Search for the cell housing the specified text and yield its (x, y) center coordinate. 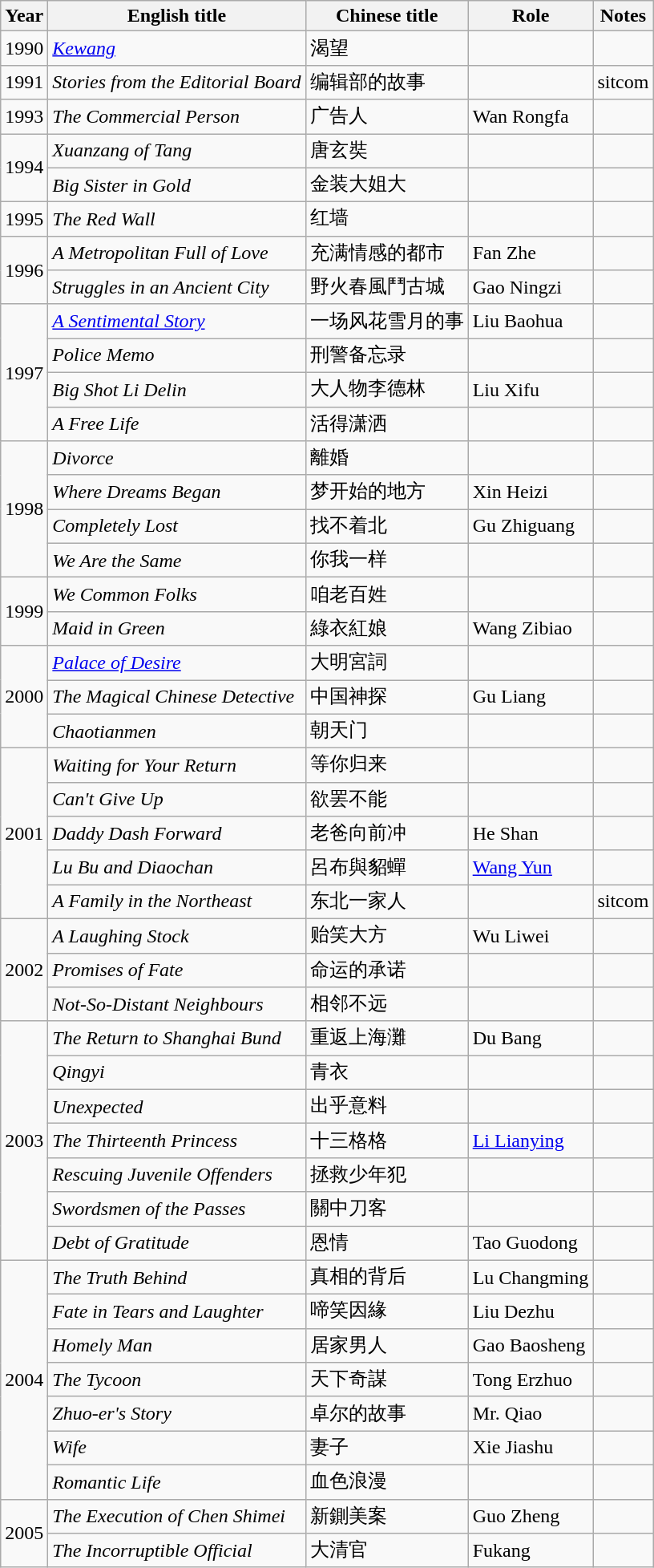
Guo Zheng (531, 1516)
卓尔的故事 (386, 1413)
離婚 (386, 459)
Liu Dezhu (531, 1312)
Rescuing Juvenile Offenders (176, 1174)
He Shan (531, 834)
Chinese title (386, 16)
啼笑因緣 (386, 1312)
妻子 (386, 1448)
Xie Jiashu (531, 1448)
真相的背后 (386, 1277)
青衣 (386, 1073)
刑警备忘录 (386, 356)
咱老百姓 (386, 595)
綠衣紅娘 (386, 629)
Wan Rongfa (531, 117)
A Metropolitan Full of Love (176, 253)
Mr. Qiao (531, 1413)
Xuanzang of Tang (176, 151)
Notes (624, 16)
大人物李德林 (386, 390)
拯救少年犯 (386, 1174)
2003 (24, 1141)
Homely Man (176, 1346)
1994 (24, 167)
Tong Erzhuo (531, 1380)
朝天门 (386, 731)
命运的承诺 (386, 970)
相邻不远 (386, 1004)
1991 (24, 82)
The Red Wall (176, 220)
The Thirteenth Princess (176, 1141)
编辑部的故事 (386, 82)
找不着北 (386, 526)
欲罢不能 (386, 799)
1996 (24, 269)
關中刀客 (386, 1209)
Unexpected (176, 1107)
We Are the Same (176, 560)
Year (24, 16)
十三格格 (386, 1141)
中国神探 (386, 698)
2005 (24, 1534)
English title (176, 16)
1995 (24, 220)
1999 (24, 611)
Wang Zibiao (531, 629)
东北一家人 (386, 901)
Daddy Dash Forward (176, 834)
Not-So-Distant Neighbours (176, 1004)
A Free Life (176, 423)
Liu Xifu (531, 390)
呂布與貂蟬 (386, 868)
Promises of Fate (176, 970)
Palace of Desire (176, 662)
一场风花雪月的事 (386, 321)
血色浪漫 (386, 1482)
Maid in Green (176, 629)
The Tycoon (176, 1380)
Lu Changming (531, 1277)
Big Shot Li Delin (176, 390)
Can't Give Up (176, 799)
等你归来 (386, 765)
居家男人 (386, 1346)
Li Lianying (531, 1141)
重返上海灘 (386, 1038)
恩情 (386, 1243)
充满情感的都市 (386, 253)
Tao Guodong (531, 1243)
Wang Yun (531, 868)
大明宮詞 (386, 662)
The Return to Shanghai Bund (176, 1038)
2004 (24, 1380)
活得潇洒 (386, 423)
Big Sister in Gold (176, 184)
大清官 (386, 1551)
Fan Zhe (531, 253)
The Commercial Person (176, 117)
The Incorruptible Official (176, 1551)
金装大姐大 (386, 184)
Completely Lost (176, 526)
贻笑大方 (386, 935)
Gu Zhiguang (531, 526)
1998 (24, 509)
天下奇謀 (386, 1380)
Zhuo-er's Story (176, 1413)
出乎意料 (386, 1107)
Chaotianmen (176, 731)
你我一样 (386, 560)
老爸向前冲 (386, 834)
Waiting for Your Return (176, 765)
Struggles in an Ancient City (176, 287)
梦开始的地方 (386, 492)
Lu Bu and Diaochan (176, 868)
1997 (24, 372)
A Sentimental Story (176, 321)
广告人 (386, 117)
Kewang (176, 48)
1993 (24, 117)
Where Dreams Began (176, 492)
Liu Baohua (531, 321)
红墙 (386, 220)
唐玄奘 (386, 151)
The Truth Behind (176, 1277)
Swordsmen of the Passes (176, 1209)
We Common Folks (176, 595)
渴望 (386, 48)
1990 (24, 48)
野火春風鬥古城 (386, 287)
Divorce (176, 459)
Gu Liang (531, 698)
新鍘美案 (386, 1516)
A Family in the Northeast (176, 901)
Fate in Tears and Laughter (176, 1312)
Gao Ningzi (531, 287)
Du Bang (531, 1038)
Romantic Life (176, 1482)
2000 (24, 697)
2001 (24, 834)
Xin Heizi (531, 492)
The Execution of Chen Shimei (176, 1516)
Qingyi (176, 1073)
Debt of Gratitude (176, 1243)
A Laughing Stock (176, 935)
Wu Liwei (531, 935)
2002 (24, 970)
Gao Baosheng (531, 1346)
Stories from the Editorial Board (176, 82)
The Magical Chinese Detective (176, 698)
Role (531, 16)
Fukang (531, 1551)
Wife (176, 1448)
Police Memo (176, 356)
